Search for the cell housing the specified text and yield its (X, Y) center coordinate. 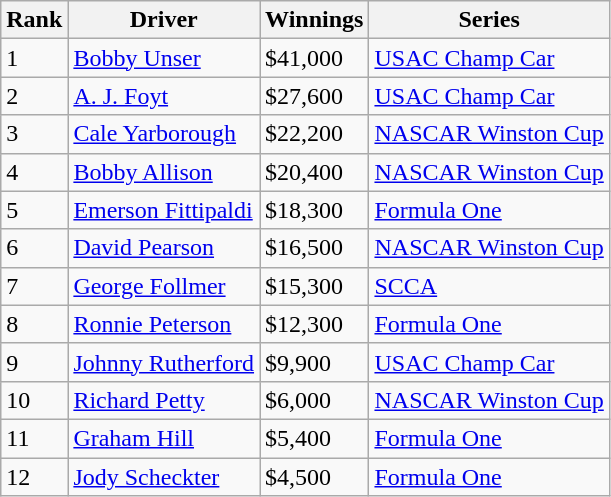
$12,300 (314, 324)
$15,300 (314, 286)
George Follmer (164, 286)
$20,400 (314, 172)
Cale Yarborough (164, 134)
6 (34, 248)
11 (34, 438)
Driver (164, 20)
Richard Petty (164, 400)
$18,300 (314, 210)
A. J. Foyt (164, 96)
Emerson Fittipaldi (164, 210)
Winnings (314, 20)
$9,900 (314, 362)
David Pearson (164, 248)
1 (34, 58)
$27,600 (314, 96)
$41,000 (314, 58)
$6,000 (314, 400)
Rank (34, 20)
2 (34, 96)
10 (34, 400)
7 (34, 286)
Ronnie Peterson (164, 324)
5 (34, 210)
$22,200 (314, 134)
Bobby Unser (164, 58)
8 (34, 324)
$16,500 (314, 248)
$5,400 (314, 438)
Graham Hill (164, 438)
4 (34, 172)
Bobby Allison (164, 172)
3 (34, 134)
9 (34, 362)
Jody Scheckter (164, 477)
SCCA (489, 286)
Series (489, 20)
$4,500 (314, 477)
Johnny Rutherford (164, 362)
12 (34, 477)
